For the text-containing cell, return its midpoint in (X, Y) coordinate format. 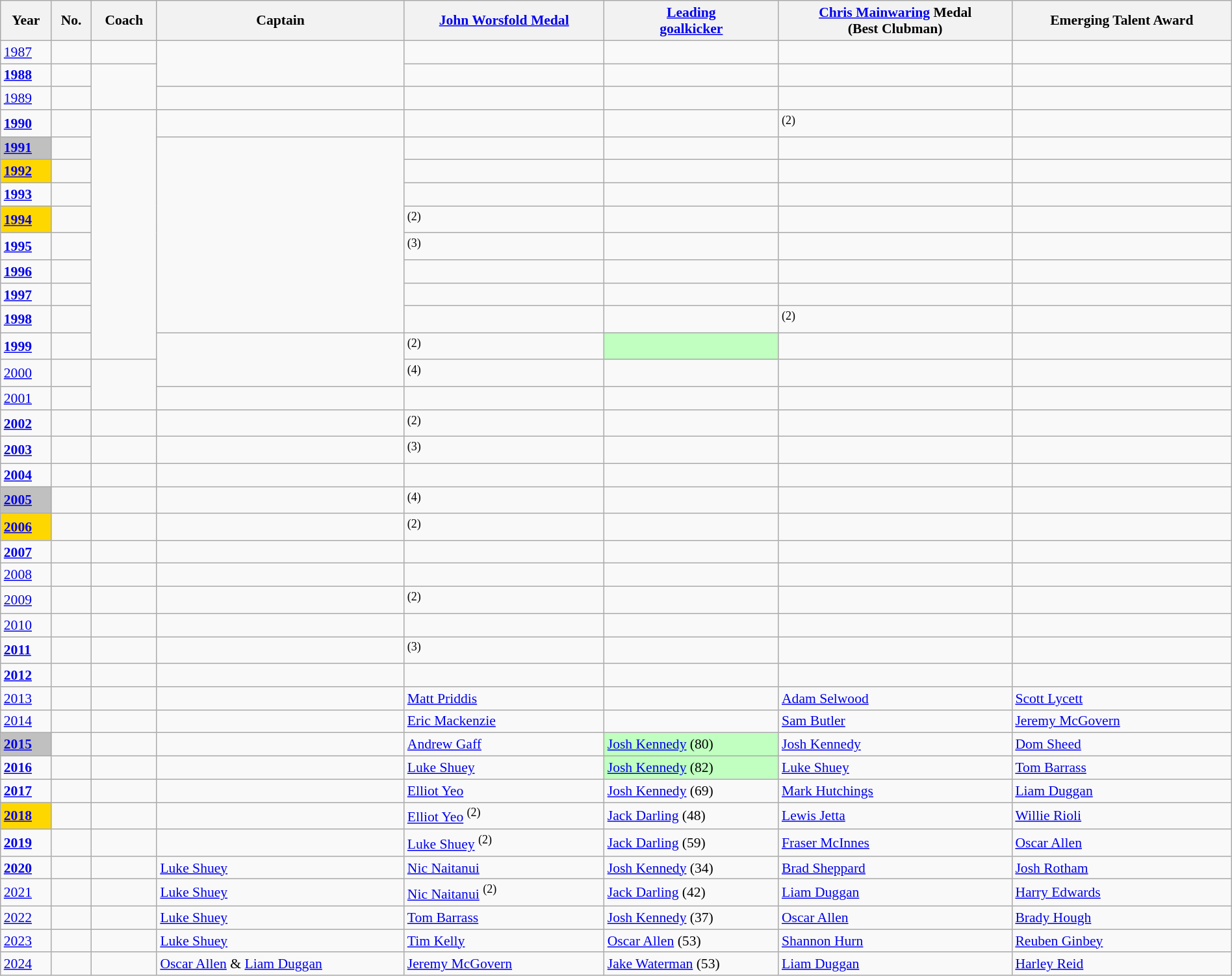
John Worsfold Medal (504, 21)
2013 (26, 699)
2009 (26, 600)
2003 (26, 450)
2001 (26, 398)
2002 (26, 424)
Scott Lycett (1122, 699)
Josh Kennedy (37) (691, 918)
2011 (26, 650)
Reuben Ginbey (1122, 941)
Coach (123, 21)
Shannon Hurn (895, 941)
2012 (26, 675)
Jack Darling (48) (691, 816)
Josh Kennedy (82) (691, 768)
Mark Hutchings (895, 791)
Year (26, 21)
2006 (26, 526)
Eric Mackenzie (504, 721)
1990 (26, 123)
Emerging Talent Award (1122, 21)
Jack Darling (59) (691, 842)
2021 (26, 893)
Leadinggoalkicker (691, 21)
1991 (26, 148)
1992 (26, 172)
Oscar Allen & Liam Duggan (280, 964)
1988 (26, 75)
Josh Kennedy (80) (691, 745)
2023 (26, 941)
Elliot Yeo (504, 791)
2004 (26, 475)
Nic Naitanui (2) (504, 893)
Chris Mainwaring Medal(Best Clubman) (895, 21)
Willie Rioli (1122, 816)
Adam Selwood (895, 699)
1989 (26, 99)
2007 (26, 552)
2019 (26, 842)
1995 (26, 247)
2017 (26, 791)
Dom Sheed (1122, 745)
1998 (26, 320)
Fraser McInnes (895, 842)
2024 (26, 964)
Lewis Jetta (895, 816)
Brady Hough (1122, 918)
Nic Naitanui (504, 868)
Matt Priddis (504, 699)
2015 (26, 745)
Brad Sheppard (895, 868)
1993 (26, 195)
Sam Butler (895, 721)
1994 (26, 220)
Josh Rotham (1122, 868)
2020 (26, 868)
2016 (26, 768)
1997 (26, 295)
Captain (280, 21)
Jake Waterman (53) (691, 964)
No. (71, 21)
2022 (26, 918)
Josh Kennedy (69) (691, 791)
Harry Edwards (1122, 893)
Oscar Allen (53) (691, 941)
2008 (26, 575)
2018 (26, 816)
Andrew Gaff (504, 745)
Harley Reid (1122, 964)
Luke Shuey (2) (504, 842)
Josh Kennedy (895, 745)
1987 (26, 52)
Elliot Yeo (2) (504, 816)
2000 (26, 373)
Jack Darling (42) (691, 893)
Josh Kennedy (34) (691, 868)
1996 (26, 272)
2005 (26, 500)
2014 (26, 721)
Tim Kelly (504, 941)
2010 (26, 625)
1999 (26, 347)
